Find where the given text appears and provide that cell's center as (x, y) coordinate. 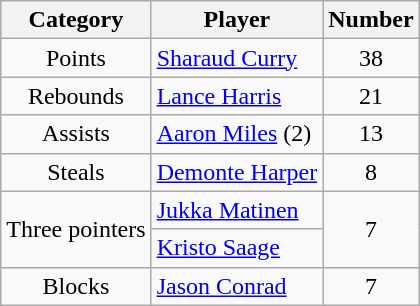
Sharaud Curry (237, 58)
Jukka Matinen (237, 210)
Number (371, 20)
Player (237, 20)
Points (76, 58)
Rebounds (76, 96)
21 (371, 96)
Blocks (76, 286)
Aaron Miles (2) (237, 134)
Jason Conrad (237, 286)
Demonte Harper (237, 172)
Assists (76, 134)
13 (371, 134)
Lance Harris (237, 96)
Steals (76, 172)
Kristo Saage (237, 248)
38 (371, 58)
Category (76, 20)
Three pointers (76, 229)
8 (371, 172)
